Identify which cell holds the provided text, then report its [x, y] central coordinate. 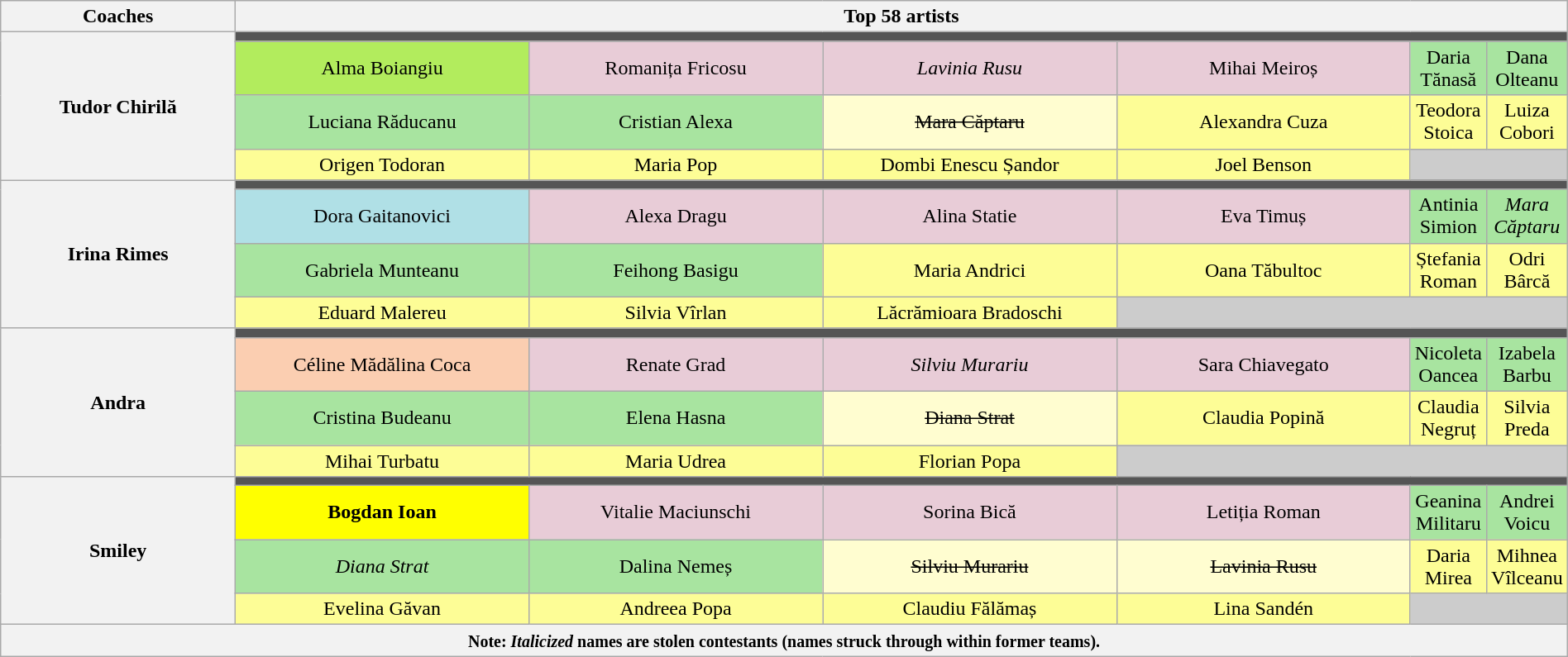
Lăcrămioara Bradoschi [970, 312]
Letiția Roman [1264, 512]
Silvia Vîrlan [676, 312]
Cristian Alexa [676, 122]
Evelina Găvan [382, 609]
Claudia Popină [1264, 418]
Claudiu Fălămaș [970, 609]
Izabela Barbu [1527, 364]
Ștefania Roman [1448, 269]
Claudia Negruț [1448, 418]
Coaches [118, 17]
Gabriela Munteanu [382, 269]
Origen Todoran [382, 164]
Tudor Chirilă [118, 106]
Sara Chiavegato [1264, 364]
Mihnea Vîlceanu [1527, 567]
Maria Andrici [970, 269]
Dana Olteanu [1527, 68]
Bogdan Ioan [382, 512]
Florian Popa [970, 460]
Lina Sandén [1264, 609]
Top 58 artists [901, 17]
Irina Rimes [118, 255]
Andra [118, 402]
Alexandra Cuza [1264, 122]
Daria Tănasă [1448, 68]
Luiza Cobori [1527, 122]
Dora Gaitanovici [382, 217]
Cristina Budeanu [382, 418]
Andreea Popa [676, 609]
Romanița Fricosu [676, 68]
Mihai Turbatu [382, 460]
Note: Italicized names are stolen contestants (names struck through within former teams). [784, 640]
Dombi Enescu Șandor [970, 164]
Daria Mirea [1448, 567]
Joel Benson [1264, 164]
Eva Timuș [1264, 217]
Nicoleta Oancea [1448, 364]
Smiley [118, 550]
Feihong Basigu [676, 269]
Céline Mădălina Coca [382, 364]
Renate Grad [676, 364]
Dalina Nemeș [676, 567]
Elena Hasna [676, 418]
Luciana Răducanu [382, 122]
Alina Statie [970, 217]
Maria Pop [676, 164]
Silvia Preda [1527, 418]
Antinia Simion [1448, 217]
Odri Bârcă [1527, 269]
Vitalie Maciunschi [676, 512]
Andrei Voicu [1527, 512]
Eduard Malereu [382, 312]
Maria Udrea [676, 460]
Sorina Bică [970, 512]
Alexa Dragu [676, 217]
Geanina Militaru [1448, 512]
Alma Boiangiu [382, 68]
Oana Tăbultoc [1264, 269]
Teodora Stoica [1448, 122]
Mihai Meiroș [1264, 68]
